Search for the cell housing the specified text and yield its [x, y] center coordinate. 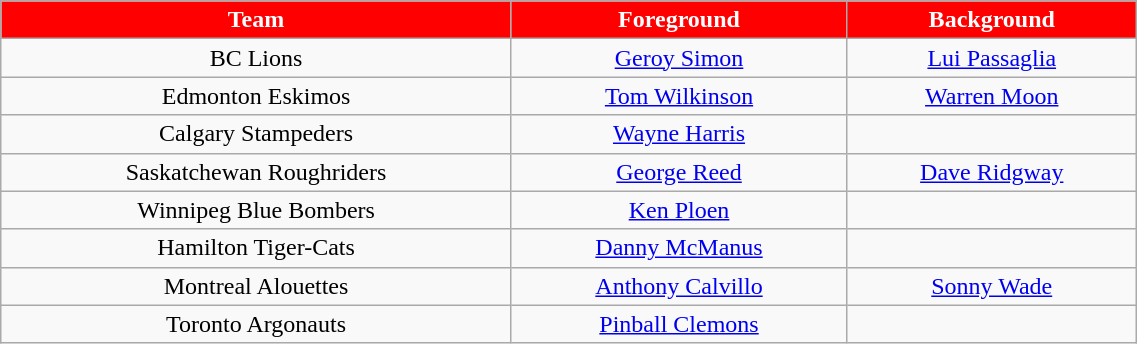
Team [256, 20]
Geroy Simon [678, 58]
Wayne Harris [678, 134]
Dave Ridgway [992, 172]
Toronto Argonauts [256, 324]
Background [992, 20]
Winnipeg Blue Bombers [256, 210]
Warren Moon [992, 96]
Hamilton Tiger-Cats [256, 248]
Danny McManus [678, 248]
Tom Wilkinson [678, 96]
Calgary Stampeders [256, 134]
Anthony Calvillo [678, 286]
Montreal Alouettes [256, 286]
Lui Passaglia [992, 58]
Foreground [678, 20]
Saskatchewan Roughriders [256, 172]
BC Lions [256, 58]
George Reed [678, 172]
Sonny Wade [992, 286]
Pinball Clemons [678, 324]
Ken Ploen [678, 210]
Edmonton Eskimos [256, 96]
